Capture the cell that displays the provided text and extract its (x, y) central coordinate. 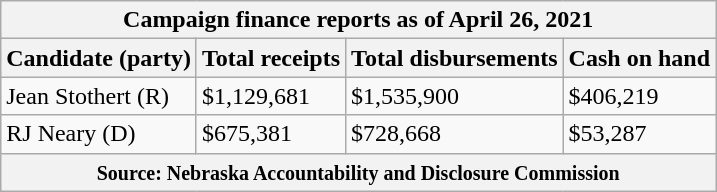
Campaign finance reports as of April 26, 2021 (358, 20)
Source: Nebraska Accountability and Disclosure Commission (358, 172)
$53,287 (639, 134)
$675,381 (270, 134)
$1,535,900 (455, 96)
Candidate (party) (99, 58)
$406,219 (639, 96)
Total receipts (270, 58)
RJ Neary (D) (99, 134)
Jean Stothert (R) (99, 96)
Total disbursements (455, 58)
Cash on hand (639, 58)
$728,668 (455, 134)
$1,129,681 (270, 96)
